Return the [x, y] coordinate for the center point of the cell that contains the specified text.  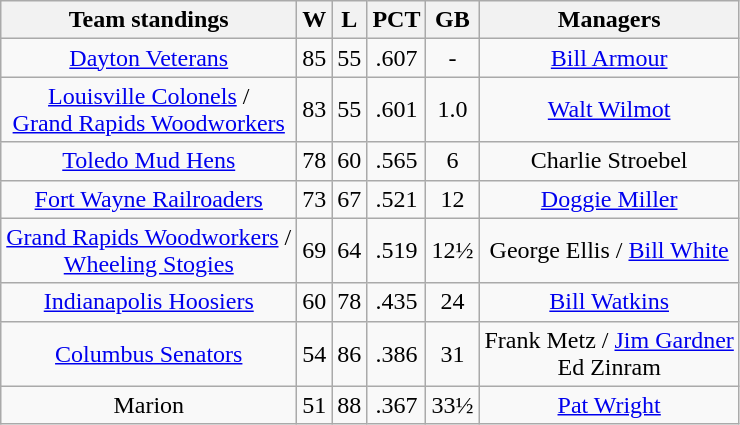
.565 [396, 161]
Dayton Veterans [149, 58]
Grand Rapids Woodworkers / Wheeling Stogies [149, 250]
Bill Watkins [609, 302]
Louisville Colonels / Grand Rapids Woodworkers [149, 110]
George Ellis / Bill White [609, 250]
.367 [396, 405]
Columbus Senators [149, 354]
GB [452, 20]
51 [314, 405]
.386 [396, 354]
PCT [396, 20]
83 [314, 110]
Managers [609, 20]
86 [350, 354]
Doggie Miller [609, 199]
33½ [452, 405]
12 [452, 199]
1.0 [452, 110]
Indianapolis Hoosiers [149, 302]
73 [314, 199]
.607 [396, 58]
85 [314, 58]
W [314, 20]
.435 [396, 302]
Bill Armour [609, 58]
69 [314, 250]
Toledo Mud Hens [149, 161]
31 [452, 354]
Frank Metz / Jim Gardner Ed Zinram [609, 354]
Pat Wright [609, 405]
24 [452, 302]
L [350, 20]
.521 [396, 199]
64 [350, 250]
67 [350, 199]
Team standings [149, 20]
Charlie Stroebel [609, 161]
88 [350, 405]
6 [452, 161]
54 [314, 354]
Fort Wayne Railroaders [149, 199]
Walt Wilmot [609, 110]
Marion [149, 405]
- [452, 58]
.601 [396, 110]
12½ [452, 250]
.519 [396, 250]
